Identify which cell holds the provided text, then report its (X, Y) central coordinate. 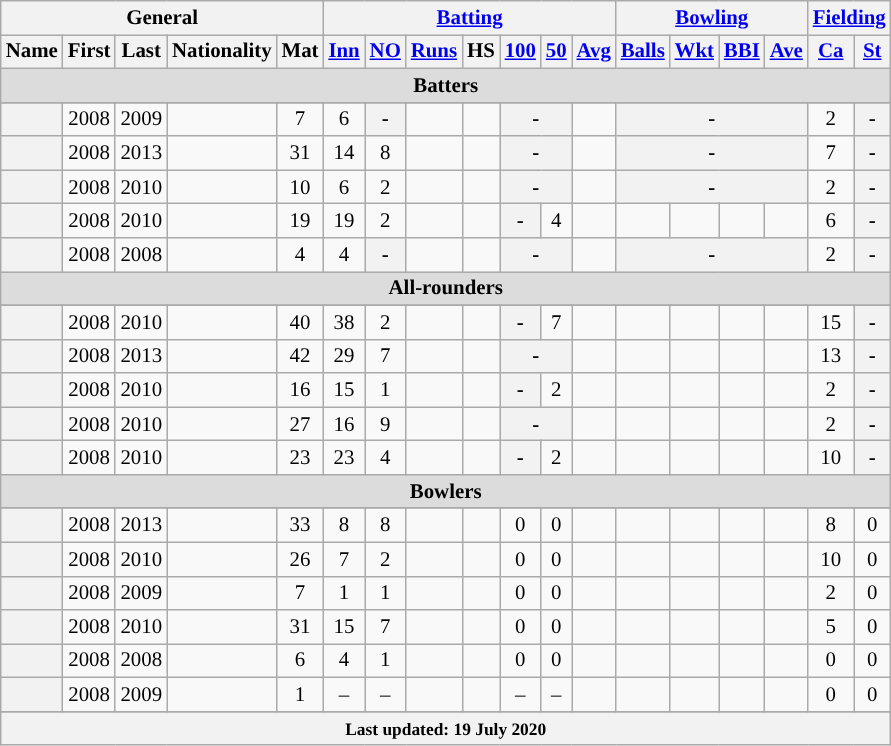
Nationality (222, 51)
Balls (643, 51)
33 (300, 525)
Batting (469, 18)
5 (831, 627)
NO (386, 51)
St (872, 51)
All-rounders (446, 288)
Ca (831, 51)
42 (300, 356)
27 (300, 424)
Ave (786, 51)
General (162, 18)
Last (141, 51)
Bowling (712, 18)
Avg (594, 51)
50 (556, 51)
Last updated: 19 July 2020 (446, 728)
26 (300, 559)
First (90, 51)
100 (520, 51)
14 (344, 153)
Runs (434, 51)
13 (831, 356)
29 (344, 356)
HS (481, 51)
40 (300, 322)
Wkt (694, 51)
Batters (446, 85)
Name (32, 51)
Bowlers (446, 491)
Mat (300, 51)
38 (344, 322)
BBI (742, 51)
Fielding (850, 18)
9 (386, 424)
Inn (344, 51)
